Pinpoint the cell where the given text exists, returning its [X, Y] midpoint coordinate. 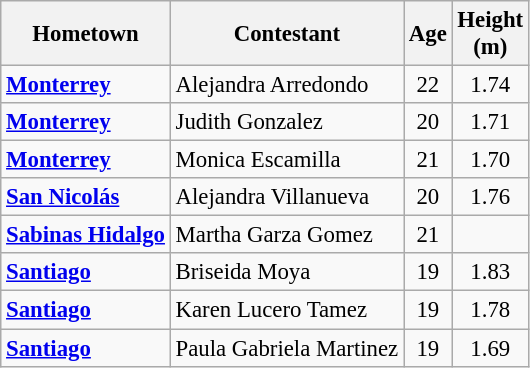
Karen Lucero Tamez [286, 310]
Alejandra Villanueva [286, 197]
1.83 [490, 273]
22 [428, 85]
Contestant [286, 34]
1.71 [490, 122]
Sabinas Hidalgo [86, 235]
1.76 [490, 197]
1.78 [490, 310]
1.70 [490, 160]
Age [428, 34]
San Nicolás [86, 197]
Briseida Moya [286, 273]
Height (m) [490, 34]
Judith Gonzalez [286, 122]
Paula Gabriela Martinez [286, 348]
Martha Garza Gomez [286, 235]
1.74 [490, 85]
1.69 [490, 348]
Hometown [86, 34]
Monica Escamilla [286, 160]
Alejandra Arredondo [286, 85]
